Identify which cell holds the provided text, then report its (X, Y) central coordinate. 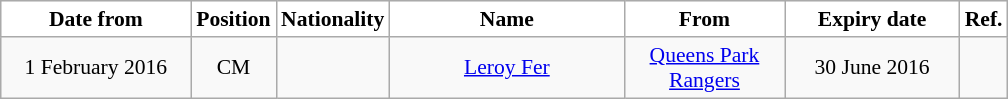
30 June 2016 (872, 68)
Name (506, 19)
Nationality (332, 19)
Date from (96, 19)
1 February 2016 (96, 68)
Position (234, 19)
CM (234, 68)
Expiry date (872, 19)
Ref. (984, 19)
Queens Park Rangers (704, 68)
From (704, 19)
Leroy Fer (506, 68)
